Search for the cell housing the specified text and yield its (x, y) center coordinate. 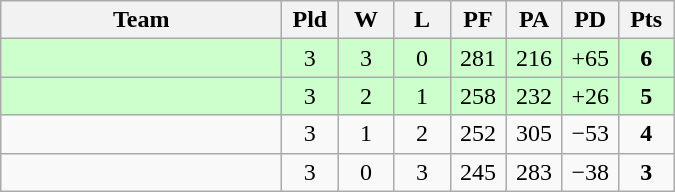
6 (646, 58)
305 (534, 134)
W (366, 20)
−53 (590, 134)
L (422, 20)
216 (534, 58)
283 (534, 172)
252 (478, 134)
PF (478, 20)
+26 (590, 96)
PD (590, 20)
281 (478, 58)
232 (534, 96)
Pld (310, 20)
−38 (590, 172)
5 (646, 96)
PA (534, 20)
258 (478, 96)
Pts (646, 20)
Team (142, 20)
+65 (590, 58)
245 (478, 172)
4 (646, 134)
